Return the (X, Y) coordinate for the center point of the cell that contains the specified text.  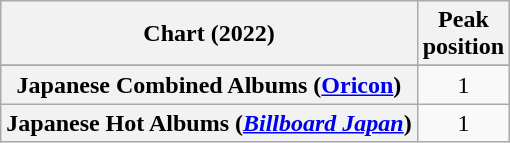
Japanese Hot Albums (Billboard Japan) (209, 123)
Chart (2022) (209, 34)
Peakposition (463, 34)
Japanese Combined Albums (Oricon) (209, 85)
